Scan for the cell matching the given text and deliver its [x, y] coordinate at center. 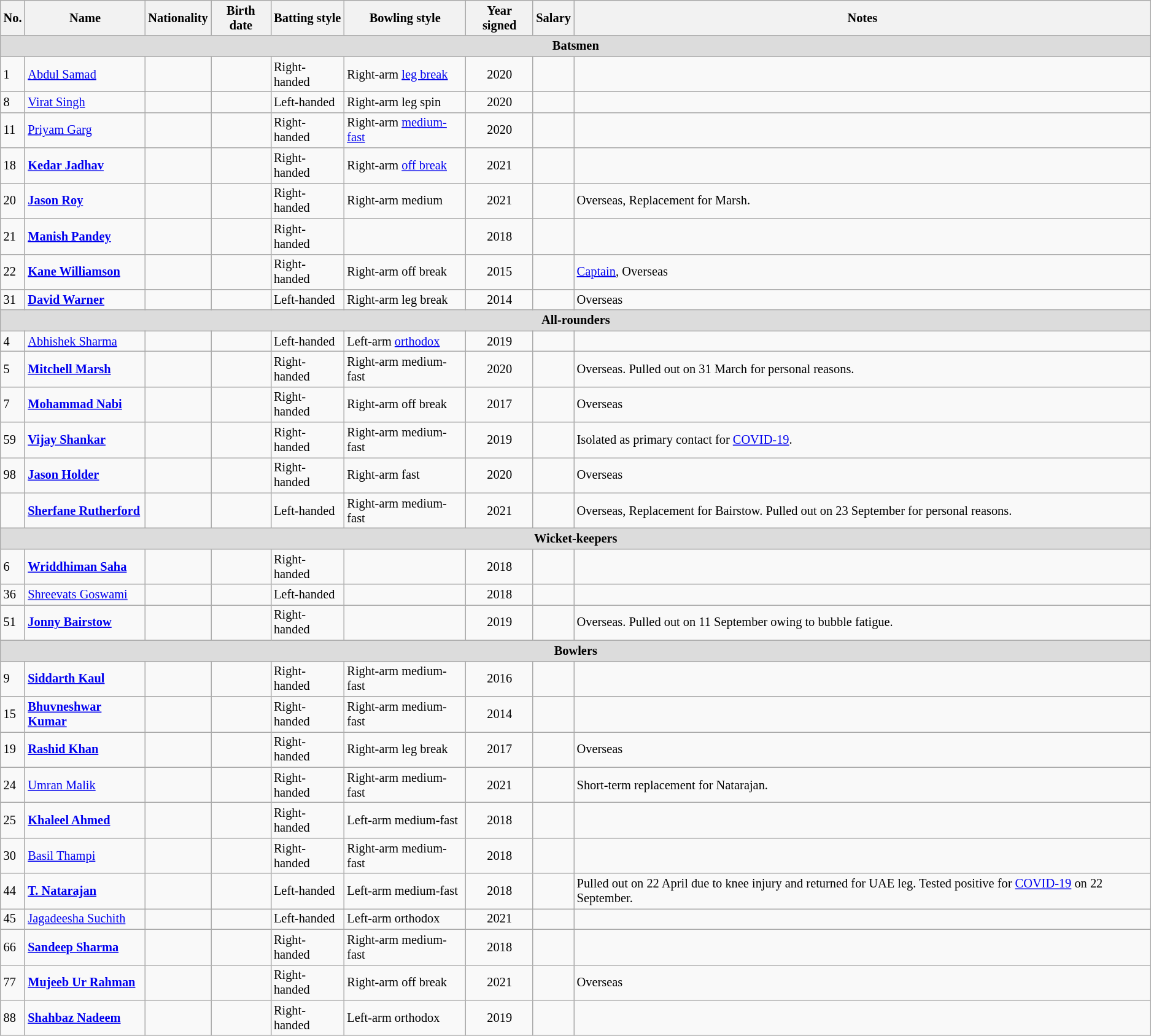
Vijay Shankar [85, 440]
11 [13, 130]
All-rounders [576, 320]
Khaleel Ahmed [85, 820]
Salary [553, 18]
Batsmen [576, 46]
77 [13, 983]
51 [13, 622]
Birth date [241, 18]
David Warner [85, 300]
7 [13, 404]
21 [13, 236]
31 [13, 300]
Year signed [500, 18]
Mohammad Nabi [85, 404]
Mujeeb Ur Rahman [85, 983]
Overseas, Replacement for Bairstow. Pulled out on 23 September for personal reasons. [862, 511]
T. Natarajan [85, 891]
24 [13, 785]
44 [13, 891]
36 [13, 595]
30 [13, 856]
Siddarth Kaul [85, 679]
Isolated as primary contact for COVID-19. [862, 440]
Right-arm leg spin [405, 102]
9 [13, 679]
Pulled out on 22 April due to knee injury and returned for UAE leg. Tested positive for COVID-19 on 22 September. [862, 891]
Umran Malik [85, 785]
No. [13, 18]
Shahbaz Nadeem [85, 1018]
45 [13, 919]
8 [13, 102]
Basil Thampi [85, 856]
19 [13, 749]
Bhuvneshwar Kumar [85, 714]
Notes [862, 18]
1 [13, 74]
Sherfane Rutherford [85, 511]
6 [13, 566]
59 [13, 440]
22 [13, 272]
18 [13, 166]
Captain, Overseas [862, 272]
Shreevats Goswami [85, 595]
Sandeep Sharma [85, 947]
Abhishek Sharma [85, 341]
Kedar Jadhav [85, 166]
2015 [500, 272]
Abdul Samad [85, 74]
25 [13, 820]
Jonny Bairstow [85, 622]
Right-arm medium [405, 201]
Wicket-keepers [576, 538]
Rashid Khan [85, 749]
Overseas. Pulled out on 31 March for personal reasons. [862, 369]
Name [85, 18]
15 [13, 714]
Manish Pandey [85, 236]
20 [13, 201]
Nationality [178, 18]
Right-arm fast [405, 475]
Batting style [307, 18]
88 [13, 1018]
Overseas, Replacement for Marsh. [862, 201]
Overseas. Pulled out on 11 September owing to bubble fatigue. [862, 622]
Mitchell Marsh [85, 369]
5 [13, 369]
Bowling style [405, 18]
Bowlers [576, 651]
66 [13, 947]
Priyam Garg [85, 130]
98 [13, 475]
Jagadeesha Suchith [85, 919]
Virat Singh [85, 102]
Jason Roy [85, 201]
Short-term replacement for Natarajan. [862, 785]
Jason Holder [85, 475]
2016 [500, 679]
Wriddhiman Saha [85, 566]
Kane Williamson [85, 272]
4 [13, 341]
